For the text-containing cell, return its midpoint in (X, Y) coordinate format. 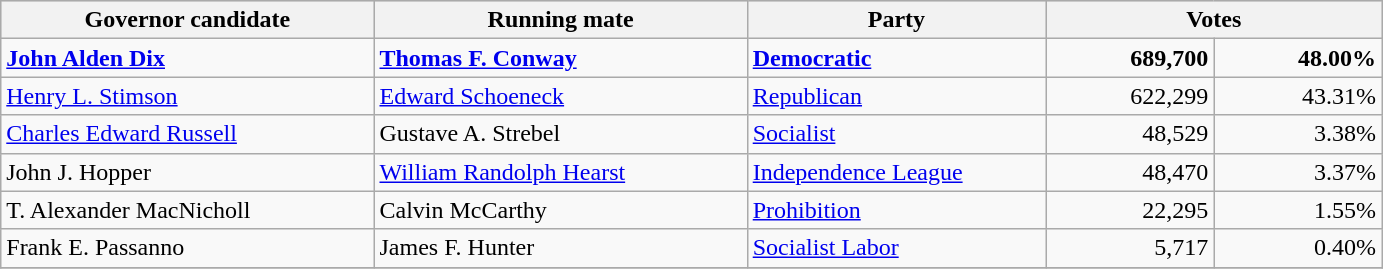
43.31% (1298, 96)
689,700 (1130, 58)
48.00% (1298, 58)
Calvin McCarthy (560, 210)
0.40% (1298, 248)
William Randolph Hearst (560, 172)
Prohibition (896, 210)
48,529 (1130, 134)
T. Alexander MacNicholl (188, 210)
Democratic (896, 58)
Party (896, 20)
Independence League (896, 172)
3.38% (1298, 134)
1.55% (1298, 210)
Thomas F. Conway (560, 58)
Charles Edward Russell (188, 134)
622,299 (1130, 96)
Socialist (896, 134)
Gustave A. Strebel (560, 134)
Edward Schoeneck (560, 96)
Henry L. Stimson (188, 96)
5,717 (1130, 248)
22,295 (1130, 210)
Socialist Labor (896, 248)
John J. Hopper (188, 172)
James F. Hunter (560, 248)
Governor candidate (188, 20)
3.37% (1298, 172)
48,470 (1130, 172)
Votes (1214, 20)
John Alden Dix (188, 58)
Republican (896, 96)
Running mate (560, 20)
Frank E. Passanno (188, 248)
